Output the [X, Y] coordinate of the center of the cell containing the given text.  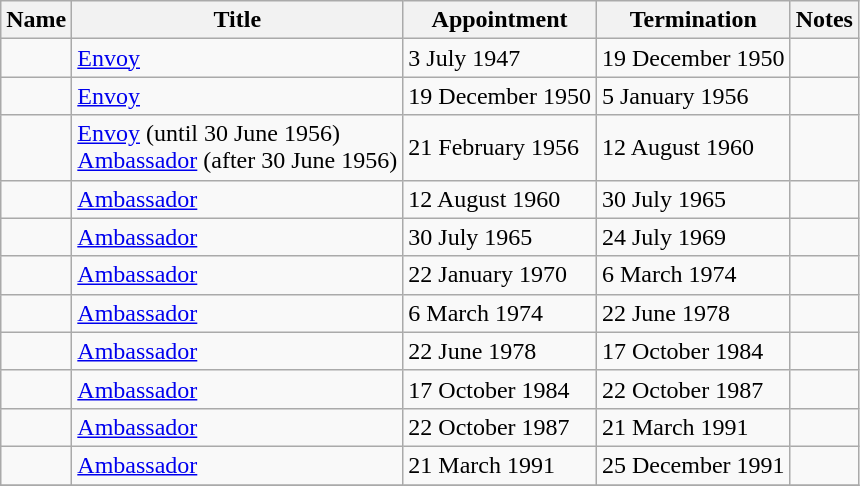
5 January 1956 [693, 96]
21 February 1956 [500, 148]
Notes [824, 20]
24 July 1969 [693, 237]
Name [36, 20]
Appointment [500, 20]
Envoy (until 30 June 1956)Ambassador (after 30 June 1956) [238, 148]
Title [238, 20]
25 December 1991 [693, 465]
22 January 1970 [500, 275]
Termination [693, 20]
3 July 1947 [500, 58]
